Output the [x, y] coordinate of the center of the cell containing the given text.  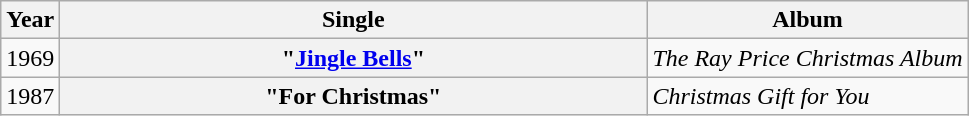
1987 [30, 96]
1969 [30, 58]
Single [354, 20]
Album [808, 20]
The Ray Price Christmas Album [808, 58]
Year [30, 20]
"Jingle Bells" [354, 58]
"For Christmas" [354, 96]
Christmas Gift for You [808, 96]
